Capture the cell that displays the provided text and extract its (X, Y) central coordinate. 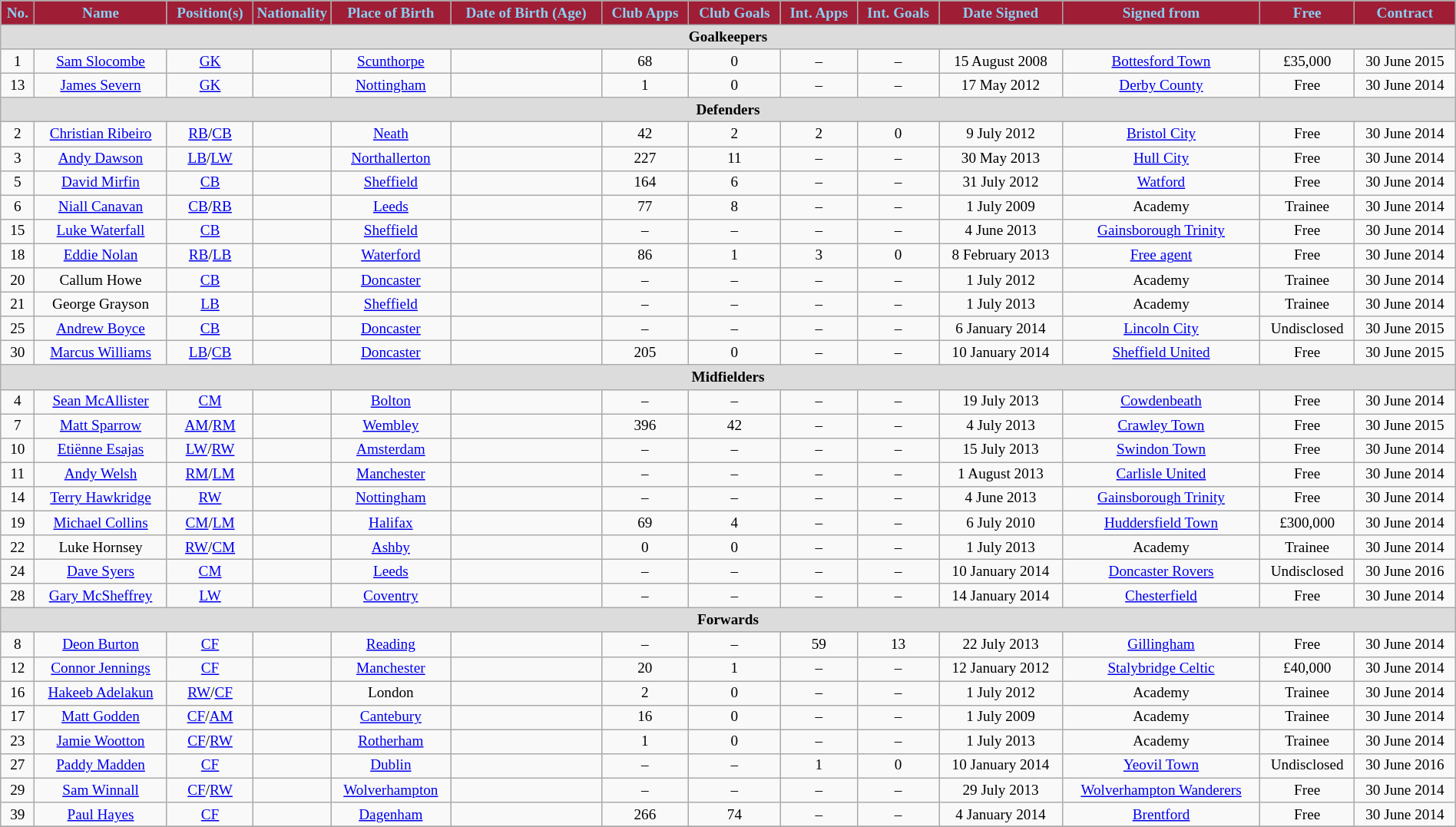
Int. Apps (819, 13)
6 January 2014 (1001, 329)
Reading (391, 644)
Free agent (1161, 256)
Northallerton (391, 158)
Cantebury (391, 717)
Eddie Nolan (101, 256)
Lincoln City (1161, 329)
1 August 2013 (1001, 475)
Nationality (292, 13)
Hakeeb Adelakun (101, 693)
18 (18, 256)
David Mirfin (101, 183)
£300,000 (1307, 523)
Brentford (1161, 815)
Neath (391, 134)
London (391, 693)
Terry Hawkridge (101, 498)
Deon Burton (101, 644)
Carlisle United (1161, 475)
LW/RW (210, 450)
James Severn (101, 85)
Huddersfield Town (1161, 523)
Christian Ribeiro (101, 134)
Coventry (391, 596)
10 (18, 450)
19 July 2013 (1001, 402)
CB/RB (210, 207)
14 (18, 498)
Swindon Town (1161, 450)
Hull City (1161, 158)
31 July 2012 (1001, 183)
Sheffield United (1161, 353)
Paul Hayes (101, 815)
77 (645, 207)
8 February 2013 (1001, 256)
Club Goals (735, 13)
Etiënne Esajas (101, 450)
Date Signed (1001, 13)
74 (735, 815)
Luke Hornsey (101, 547)
Club Apps (645, 13)
Matt Godden (101, 717)
12 (18, 669)
Jamie Wootton (101, 742)
17 (18, 717)
22 (18, 547)
£40,000 (1307, 669)
Crawley Town (1161, 425)
LB (210, 304)
227 (645, 158)
George Grayson (101, 304)
Scunthorpe (391, 61)
266 (645, 815)
RB/LB (210, 256)
RW/CF (210, 693)
21 (18, 304)
Luke Waterfall (101, 231)
Int. Goals (898, 13)
Marcus Williams (101, 353)
Rotherham (391, 742)
Bristol City (1161, 134)
Dagenham (391, 815)
Position(s) (210, 13)
Goalkeepers (728, 37)
7 (18, 425)
59 (819, 644)
28 (18, 596)
Signed from (1161, 13)
Contract (1405, 13)
Andrew Boyce (101, 329)
Wolverhampton (391, 790)
15 July 2013 (1001, 450)
4 January 2014 (1001, 815)
Niall Canavan (101, 207)
Place of Birth (391, 13)
Ashby (391, 547)
396 (645, 425)
Gary McSheffrey (101, 596)
Callum Howe (101, 280)
Bottesford Town (1161, 61)
4 July 2013 (1001, 425)
19 (18, 523)
RB/CB (210, 134)
Michael Collins (101, 523)
Wembley (391, 425)
Chesterfield (1161, 596)
Sam Slocombe (101, 61)
LB/CB (210, 353)
27 (18, 766)
14 January 2014 (1001, 596)
No. (18, 13)
Andy Welsh (101, 475)
15 (18, 231)
RM/LM (210, 475)
CF/AM (210, 717)
39 (18, 815)
24 (18, 571)
5 (18, 183)
23 (18, 742)
Date of Birth (Age) (526, 13)
Amsterdam (391, 450)
29 (18, 790)
86 (645, 256)
Andy Dawson (101, 158)
Stalybridge Celtic (1161, 669)
CM/LM (210, 523)
Sean McAllister (101, 402)
Waterford (391, 256)
25 (18, 329)
Dublin (391, 766)
30 (18, 353)
£35,000 (1307, 61)
30 May 2013 (1001, 158)
Sam Winnall (101, 790)
Paddy Madden (101, 766)
Forwards (728, 620)
Doncaster Rovers (1161, 571)
LW (210, 596)
Watford (1161, 183)
AM/RM (210, 425)
68 (645, 61)
Gillingham (1161, 644)
Dave Syers (101, 571)
6 July 2010 (1001, 523)
205 (645, 353)
Matt Sparrow (101, 425)
69 (645, 523)
Defenders (728, 110)
Halifax (391, 523)
29 July 2013 (1001, 790)
RW (210, 498)
Bolton (391, 402)
LB/LW (210, 158)
Connor Jennings (101, 669)
Name (101, 13)
164 (645, 183)
17 May 2012 (1001, 85)
Wolverhampton Wanderers (1161, 790)
15 August 2008 (1001, 61)
RW/CM (210, 547)
12 January 2012 (1001, 669)
22 July 2013 (1001, 644)
9 July 2012 (1001, 134)
Midfielders (728, 377)
Yeovil Town (1161, 766)
Derby County (1161, 85)
Cowdenbeath (1161, 402)
